Output the (X, Y) coordinate of the center of the cell containing the given text.  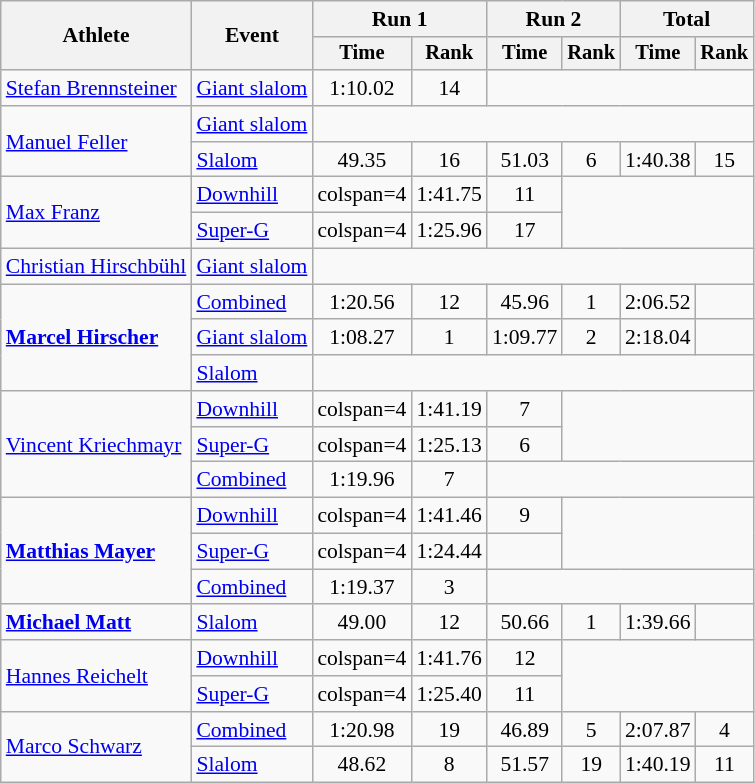
2:06.52 (658, 302)
15 (725, 160)
1:10.02 (362, 88)
1:41.19 (448, 409)
51.57 (524, 765)
Matthias Mayer (96, 552)
17 (524, 231)
Max Franz (96, 212)
1:09.77 (524, 338)
1:41.75 (448, 195)
1:39.66 (658, 623)
1:20.56 (362, 302)
Run 2 (554, 19)
1:19.37 (362, 587)
14 (448, 88)
46.89 (524, 730)
49.00 (362, 623)
8 (448, 765)
2:07.87 (658, 730)
Stefan Brennsteiner (96, 88)
Run 1 (400, 19)
1:19.96 (362, 480)
4 (725, 730)
Athlete (96, 36)
3 (448, 587)
5 (591, 730)
Michael Matt (96, 623)
Event (252, 36)
50.66 (524, 623)
1:41.46 (448, 516)
1:40.19 (658, 765)
1:25.13 (448, 445)
1:25.96 (448, 231)
49.35 (362, 160)
9 (524, 516)
2 (591, 338)
Marcel Hirscher (96, 338)
48.62 (362, 765)
Marco Schwarz (96, 748)
Manuel Feller (96, 142)
Christian Hirschbühl (96, 267)
1:24.44 (448, 552)
2:18.04 (658, 338)
16 (448, 160)
Hannes Reichelt (96, 676)
1:40.38 (658, 160)
Vincent Kriechmayr (96, 444)
1:41.76 (448, 658)
1:20.98 (362, 730)
45.96 (524, 302)
1:08.27 (362, 338)
51.03 (524, 160)
1:25.40 (448, 694)
Total (686, 19)
